Capture the cell that displays the provided text and extract its (x, y) central coordinate. 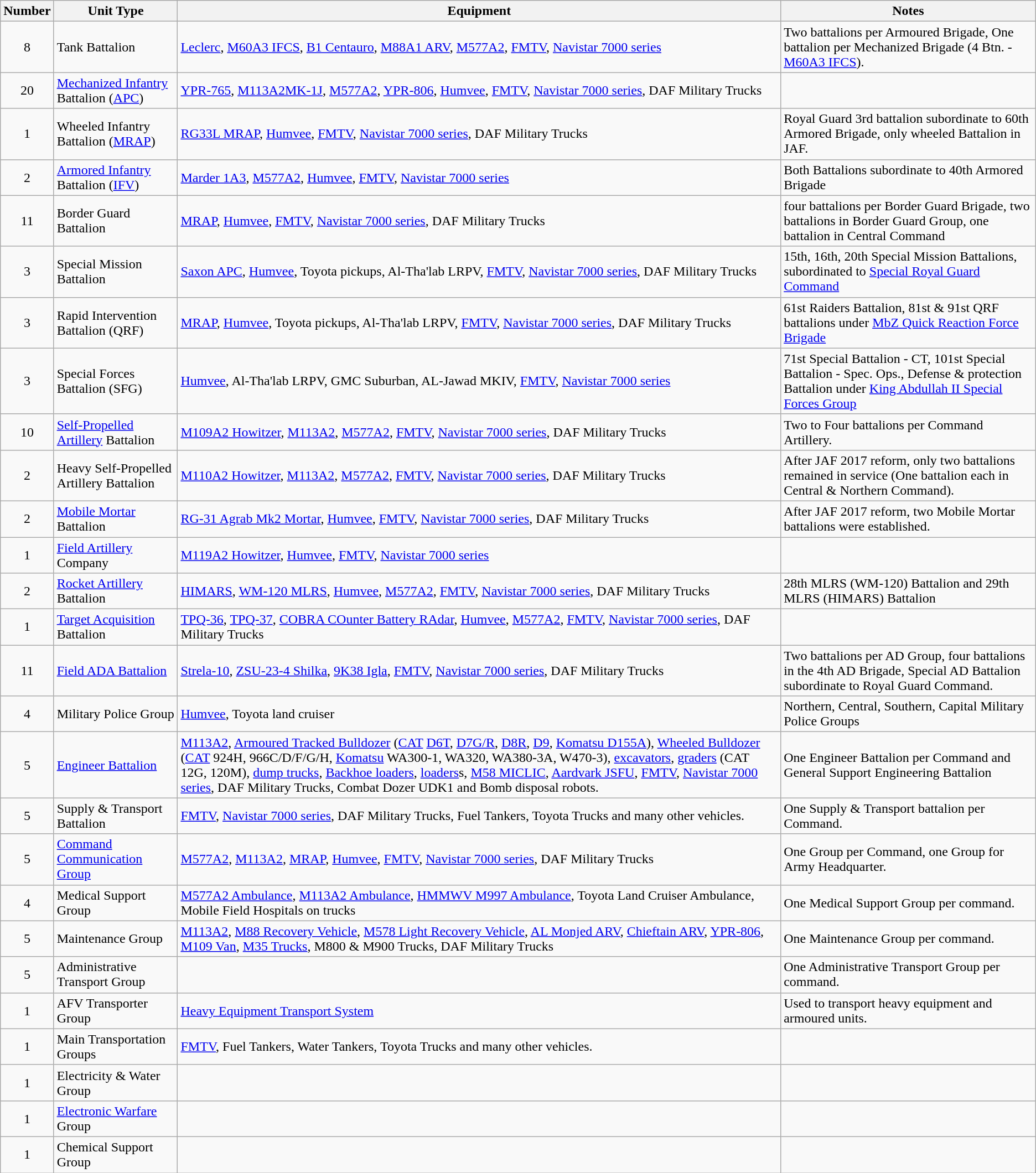
Humvee, Al-Tha'lab LRPV, GMC Suburban, AL-Jawad MKIV, FMTV, Navistar 7000 series (479, 381)
Strela-10, ZSU-23-4 Shilka, 9K38 Igla, FMTV, Navistar 7000 series, DAF Military Trucks (479, 671)
Two to Four battalions per Command Artillery. (909, 432)
Maintenance Group (116, 938)
M577A2 Ambulance, M113A2 Ambulance, HMMWV M997 Ambulance, Toyota Land Cruiser Ambulance, Mobile Field Hospitals on trucks (479, 903)
Notes (909, 11)
MRAP, Humvee, Toyota pickups, Al-Tha'lab LRPV, FMTV, Navistar 7000 series, DAF Military Trucks (479, 323)
Mobile Mortar Battalion (116, 519)
HIMARS, WM-120 MLRS, Humvee, M577A2, FMTV, Navistar 7000 series, DAF Military Trucks (479, 591)
One Supply & Transport battalion per Command. (909, 816)
Royal Guard 3rd battalion subordinate to 60th Armored Brigade, only wheeled Battalion in JAF. (909, 134)
One Medical Support Group per command. (909, 903)
Equipment (479, 11)
Command Communication Group (116, 859)
20 (27, 91)
Two battalions per AD Group, four battalions in the 4th AD Brigade, Special AD Battalion subordinate to Royal Guard Command. (909, 671)
One Engineer Battalion per Command and General Support Engineering Battalion (909, 765)
Main Transportation Groups (116, 1047)
FMTV, Navistar 7000 series, DAF Military Trucks, Fuel Tankers, Toyota Trucks and many other vehicles. (479, 816)
After JAF 2017 reform, two Mobile Mortar battalions were established. (909, 519)
Leclerc, M60A3 IFCS, B1 Centauro, M88A1 ARV, M577A2, FMTV, Navistar 7000 series (479, 47)
Administrative Transport Group (116, 975)
Chemical Support Group (116, 1154)
TPQ-36, TPQ-37, COBRA COunter Battery RAdar, Humvee, M577A2, FMTV, Navistar 7000 series, DAF Military Trucks (479, 627)
Number (27, 11)
Engineer Battalion (116, 765)
Mechanized Infantry Battalion (APC) (116, 91)
15th, 16th, 20th Special Mission Battalions, subordinated to Special Royal Guard Command (909, 272)
RG33L MRAP, Humvee, FMTV, Navistar 7000 series, DAF Military Trucks (479, 134)
Two battalions per Armoured Brigade, One battalion per Mechanized Brigade (4 Btn. - M60A3 IFCS). (909, 47)
RG-31 Agrab Mk2 Mortar, Humvee, FMTV, Navistar 7000 series, DAF Military Trucks (479, 519)
M110A2 Howitzer, M113A2, M577A2, FMTV, Navistar 7000 series, DAF Military Trucks (479, 475)
Unit Type (116, 11)
Both Battalions subordinate to 40th Armored Brigade (909, 177)
Marder 1A3, M577A2, Humvee, FMTV, Navistar 7000 series (479, 177)
MRAP, Humvee, FMTV, Navistar 7000 series, DAF Military Trucks (479, 221)
28th MLRS (WM-120) Battalion and 29th MLRS (HIMARS) Battalion (909, 591)
Wheeled Infantry Battalion (MRAP) (116, 134)
Medical Support Group (116, 903)
One Administrative Transport Group per command. (909, 975)
Tank Battalion (116, 47)
Field Artillery Company (116, 554)
Target Acquisition Battalion (116, 627)
Special Forces Battalion (SFG) (116, 381)
Humvee, Toyota land cruiser (479, 714)
M577A2, M113A2, MRAP, Humvee, FMTV, Navistar 7000 series, DAF Military Trucks (479, 859)
Armored Infantry Battalion (IFV) (116, 177)
Border Guard Battalion (116, 221)
Military Police Group (116, 714)
AFV Transporter Group (116, 1010)
Rapid Intervention Battalion (QRF) (116, 323)
8 (27, 47)
71st Special Battalion - CT, 101st Special Battalion - Spec. Ops., Defense & protection Battalion under King Abdullah II Special Forces Group (909, 381)
One Group per Command, one Group for Army Headquarter. (909, 859)
YPR-765, M113A2MK-1J, M577A2, YPR-806, Humvee, FMTV, Navistar 7000 series, DAF Military Trucks (479, 91)
Saxon APC, Humvee, Toyota pickups, Al-Tha'lab LRPV, FMTV, Navistar 7000 series, DAF Military Trucks (479, 272)
Used to transport heavy equipment and armoured units. (909, 1010)
Heavy Equipment Transport System (479, 1010)
M119A2 Howitzer, Humvee, FMTV, Navistar 7000 series (479, 554)
Field ADA Battalion (116, 671)
Rocket Artillery Battalion (116, 591)
Electricity & Water Group (116, 1082)
One Maintenance Group per command. (909, 938)
After JAF 2017 reform, only two battalions remained in service (One battalion each in Central & Northern Command). (909, 475)
Electronic Warfare Group (116, 1119)
10 (27, 432)
Supply & Transport Battalion (116, 816)
FMTV, Fuel Tankers, Water Tankers, Toyota Trucks and many other vehicles. (479, 1047)
four battalions per Border Guard Brigade, two battalions in Border Guard Group, one battalion in Central Command (909, 221)
Northern, Central, Southern, Capital Military Police Groups (909, 714)
Self-Propelled Artillery Battalion (116, 432)
61st Raiders Battalion, 81st & 91st QRF battalions under MbZ Quick Reaction Force Brigade (909, 323)
Heavy Self-Propelled Artillery Battalion (116, 475)
Special Mission Battalion (116, 272)
M109A2 Howitzer, M113A2, M577A2, FMTV, Navistar 7000 series, DAF Military Trucks (479, 432)
